Extract the (X, Y) coordinate from the center of the cell holding the provided text.  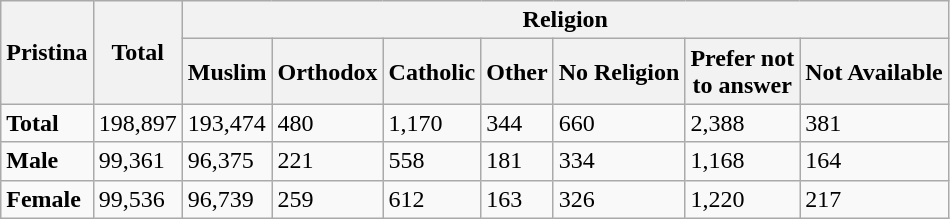
163 (517, 199)
Prefer notto answer (742, 72)
217 (874, 199)
1,170 (432, 123)
99,536 (138, 199)
1,168 (742, 161)
Pristina (47, 52)
2,388 (742, 123)
480 (328, 123)
Catholic (432, 72)
Religion (565, 20)
221 (328, 161)
Female (47, 199)
193,474 (227, 123)
Male (47, 161)
96,739 (227, 199)
1,220 (742, 199)
660 (619, 123)
96,375 (227, 161)
181 (517, 161)
Other (517, 72)
326 (619, 199)
612 (432, 199)
334 (619, 161)
381 (874, 123)
558 (432, 161)
Not Available (874, 72)
No Religion (619, 72)
164 (874, 161)
Orthodox (328, 72)
Muslim (227, 72)
198,897 (138, 123)
259 (328, 199)
344 (517, 123)
99,361 (138, 161)
